Locate the cell with the specified text and output its [X, Y] center coordinate. 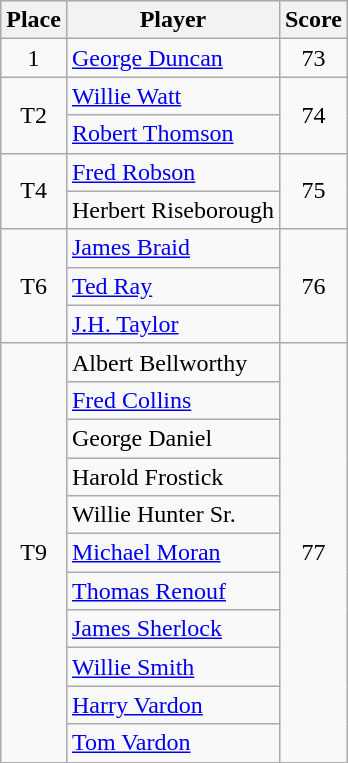
T9 [34, 552]
Robert Thomson [172, 134]
Willie Smith [172, 667]
James Braid [172, 248]
T6 [34, 286]
Score [313, 20]
J.H. Taylor [172, 324]
1 [34, 58]
Fred Robson [172, 172]
Herbert Riseborough [172, 210]
74 [313, 115]
Player [172, 20]
77 [313, 552]
73 [313, 58]
75 [313, 191]
Fred Collins [172, 400]
George Duncan [172, 58]
T4 [34, 191]
Ted Ray [172, 286]
Willie Hunter Sr. [172, 515]
Tom Vardon [172, 743]
Harold Frostick [172, 477]
T2 [34, 115]
James Sherlock [172, 629]
Willie Watt [172, 96]
Thomas Renouf [172, 591]
Harry Vardon [172, 705]
Place [34, 20]
George Daniel [172, 438]
76 [313, 286]
Michael Moran [172, 553]
Albert Bellworthy [172, 362]
